Provide the [x, y] coordinate of the cell's center where the given text is located.  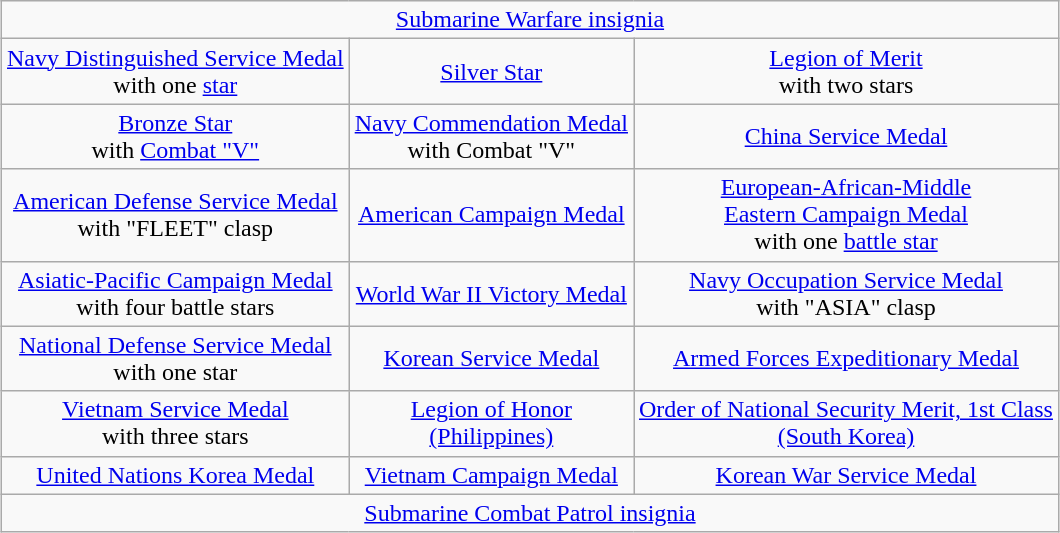
Navy Occupation Service Medalwith "ASIA" clasp [846, 294]
Vietnam Service Medalwith three stars [175, 424]
Navy Commendation Medalwith Combat "V" [491, 136]
Vietnam Campaign Medal [491, 475]
World War II Victory Medal [491, 294]
Legion of Honor(Philippines) [491, 424]
Navy Distinguished Service Medal with one star [175, 72]
American Campaign Medal [491, 215]
Korean War Service Medal [846, 475]
Submarine Combat Patrol insignia [530, 513]
Legion of Meritwith two stars [846, 72]
China Service Medal [846, 136]
Bronze Starwith Combat "V" [175, 136]
Asiatic-Pacific Campaign Medalwith four battle stars [175, 294]
Submarine Warfare insignia [530, 20]
United Nations Korea Medal [175, 475]
American Defense Service Medalwith "FLEET" clasp [175, 215]
European-African-MiddleEastern Campaign Medalwith one battle star [846, 215]
National Defense Service Medalwith one star [175, 358]
Armed Forces Expeditionary Medal [846, 358]
Korean Service Medal [491, 358]
Order of National Security Merit, 1st Class(South Korea) [846, 424]
Silver Star [491, 72]
